For the text-containing cell, return its midpoint in [x, y] coordinate format. 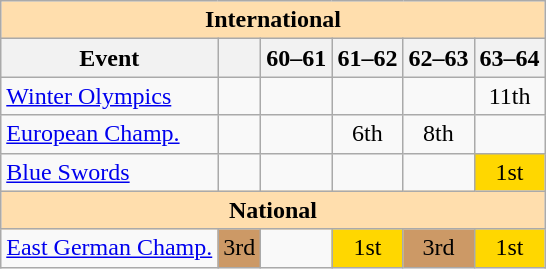
60–61 [296, 58]
Event [110, 58]
63–64 [510, 58]
Blue Swords [110, 172]
11th [510, 96]
European Champ. [110, 134]
62–63 [438, 58]
Winter Olympics [110, 96]
8th [438, 134]
6th [368, 134]
East German Champ. [110, 248]
National [273, 210]
International [273, 20]
61–62 [368, 58]
